Return [X, Y] of the center of cell containing provided text 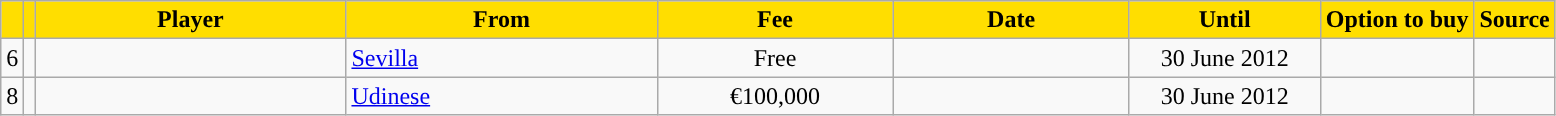
Until [1224, 20]
Player [190, 20]
6 [12, 58]
Udinese [502, 96]
Free [775, 58]
8 [12, 96]
Fee [775, 20]
Sevilla [502, 58]
From [502, 20]
€100,000 [775, 96]
Option to buy [1397, 20]
Date [1011, 20]
Source [1514, 20]
